Detect which cell encompasses the target text, then output its (X, Y) center coordinate. 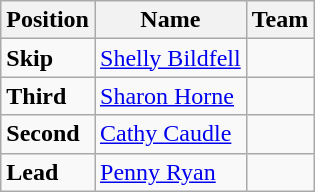
Skip (48, 58)
Penny Ryan (170, 172)
Team (280, 20)
Sharon Horne (170, 96)
Lead (48, 172)
Position (48, 20)
Shelly Bildfell (170, 58)
Cathy Caudle (170, 134)
Third (48, 96)
Name (170, 20)
Second (48, 134)
